Return (x, y) of the center of cell containing provided text 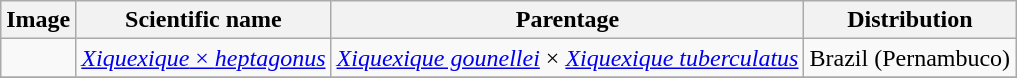
Xiquexique × heptagonus (204, 58)
Image (38, 20)
Scientific name (204, 20)
Parentage (568, 20)
Brazil (Pernambuco) (910, 58)
Distribution (910, 20)
Xiquexique gounellei × Xiquexique tuberculatus (568, 58)
